Return [x, y] of the center of cell containing provided text 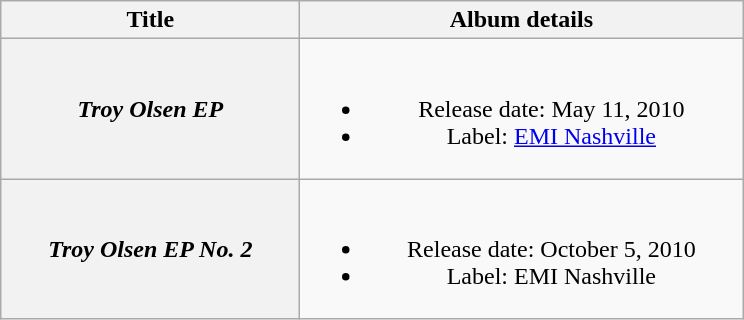
Release date: October 5, 2010Label: EMI Nashville [522, 249]
Album details [522, 20]
Release date: May 11, 2010Label: EMI Nashville [522, 109]
Troy Olsen EP No. 2 [150, 249]
Title [150, 20]
Troy Olsen EP [150, 109]
